Detect which cell encompasses the target text, then output its [x, y] center coordinate. 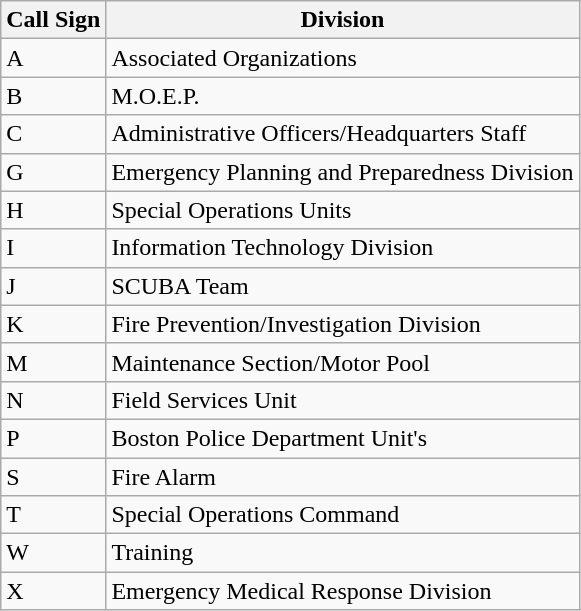
I [54, 248]
SCUBA Team [342, 286]
Division [342, 20]
Call Sign [54, 20]
Training [342, 553]
X [54, 591]
P [54, 438]
G [54, 172]
Fire Alarm [342, 477]
Fire Prevention/Investigation Division [342, 324]
J [54, 286]
M.O.E.P. [342, 96]
Field Services Unit [342, 400]
Special Operations Command [342, 515]
Information Technology Division [342, 248]
N [54, 400]
Maintenance Section/Motor Pool [342, 362]
B [54, 96]
M [54, 362]
Emergency Planning and Preparedness Division [342, 172]
S [54, 477]
H [54, 210]
W [54, 553]
Associated Organizations [342, 58]
A [54, 58]
C [54, 134]
Special Operations Units [342, 210]
Administrative Officers/Headquarters Staff [342, 134]
Emergency Medical Response Division [342, 591]
K [54, 324]
T [54, 515]
Boston Police Department Unit's [342, 438]
